Extract the (x, y) coordinate from the center of the cell holding the provided text.  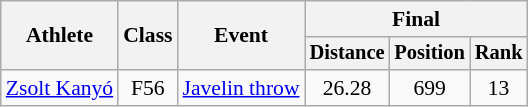
F56 (148, 88)
Position (429, 54)
13 (499, 88)
26.28 (348, 88)
Distance (348, 54)
Final (416, 19)
Event (242, 36)
Zsolt Kanyó (60, 88)
Athlete (60, 36)
Javelin throw (242, 88)
Class (148, 36)
Rank (499, 54)
699 (429, 88)
